Provide the [x, y] coordinate of the cell's center where the given text is located.  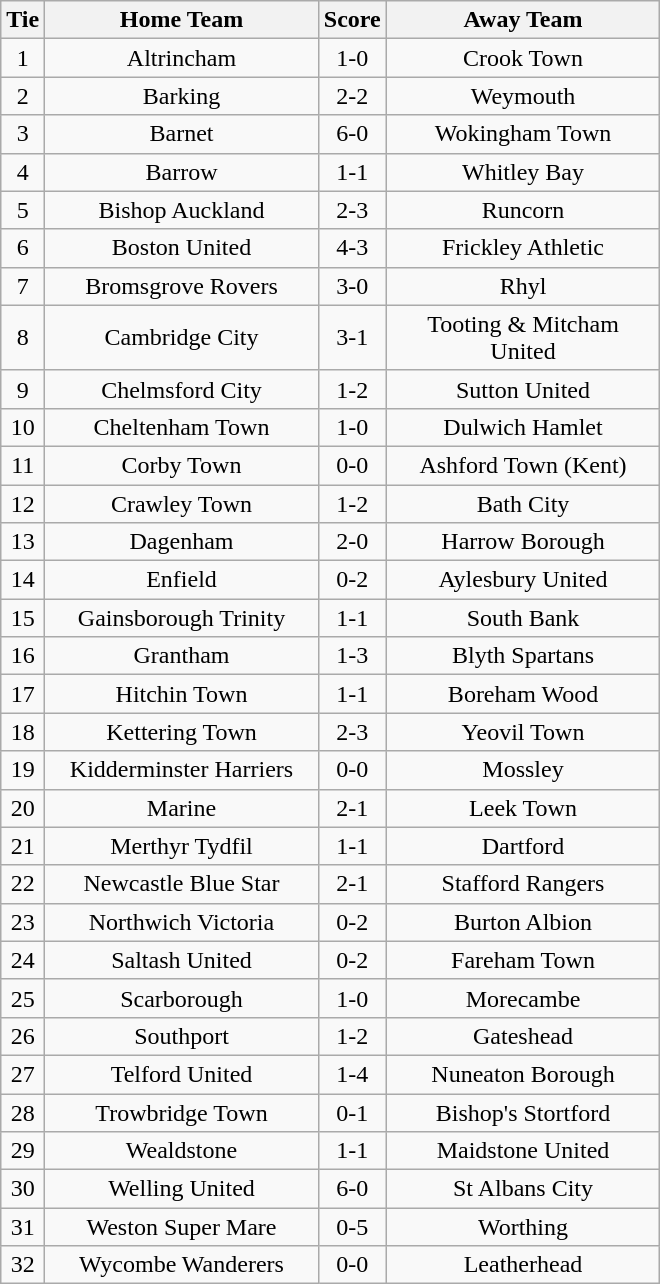
Grantham [182, 656]
1 [23, 58]
20 [23, 808]
31 [23, 1227]
2-0 [352, 542]
Merthyr Tydfil [182, 846]
Bishop Auckland [182, 210]
Leatherhead [523, 1265]
Maidstone United [523, 1151]
Dulwich Hamlet [523, 427]
Worthing [523, 1227]
4-3 [352, 248]
Southport [182, 1036]
Trowbridge Town [182, 1113]
Hitchin Town [182, 694]
Cheltenham Town [182, 427]
22 [23, 884]
15 [23, 618]
26 [23, 1036]
Altrincham [182, 58]
14 [23, 580]
Kettering Town [182, 732]
Wycombe Wanderers [182, 1265]
24 [23, 960]
Enfield [182, 580]
Telford United [182, 1074]
Kidderminster Harriers [182, 770]
Blyth Spartans [523, 656]
Home Team [182, 20]
Newcastle Blue Star [182, 884]
Welling United [182, 1189]
32 [23, 1265]
11 [23, 465]
Gateshead [523, 1036]
Runcorn [523, 210]
Yeovil Town [523, 732]
17 [23, 694]
12 [23, 503]
Aylesbury United [523, 580]
3-0 [352, 286]
Morecambe [523, 998]
2 [23, 96]
Barking [182, 96]
Crook Town [523, 58]
19 [23, 770]
5 [23, 210]
Mossley [523, 770]
29 [23, 1151]
Nuneaton Borough [523, 1074]
1-3 [352, 656]
South Bank [523, 618]
3 [23, 134]
2-2 [352, 96]
28 [23, 1113]
Barnet [182, 134]
St Albans City [523, 1189]
3-1 [352, 338]
Bishop's Stortford [523, 1113]
Wokingham Town [523, 134]
Score [352, 20]
Northwich Victoria [182, 922]
Harrow Borough [523, 542]
7 [23, 286]
Stafford Rangers [523, 884]
Scarborough [182, 998]
Chelmsford City [182, 389]
Leek Town [523, 808]
Bath City [523, 503]
18 [23, 732]
0-1 [352, 1113]
9 [23, 389]
Frickley Athletic [523, 248]
10 [23, 427]
30 [23, 1189]
Dartford [523, 846]
Cambridge City [182, 338]
Saltash United [182, 960]
25 [23, 998]
Sutton United [523, 389]
Crawley Town [182, 503]
Gainsborough Trinity [182, 618]
Away Team [523, 20]
Wealdstone [182, 1151]
1-4 [352, 1074]
Marine [182, 808]
21 [23, 846]
Weymouth [523, 96]
6 [23, 248]
Ashford Town (Kent) [523, 465]
27 [23, 1074]
Dagenham [182, 542]
0-5 [352, 1227]
Boston United [182, 248]
Corby Town [182, 465]
Boreham Wood [523, 694]
Bromsgrove Rovers [182, 286]
8 [23, 338]
Weston Super Mare [182, 1227]
13 [23, 542]
4 [23, 172]
Barrow [182, 172]
Burton Albion [523, 922]
Tie [23, 20]
Tooting & Mitcham United [523, 338]
Whitley Bay [523, 172]
Rhyl [523, 286]
Fareham Town [523, 960]
16 [23, 656]
23 [23, 922]
